Capture the cell that displays the provided text and extract its (x, y) central coordinate. 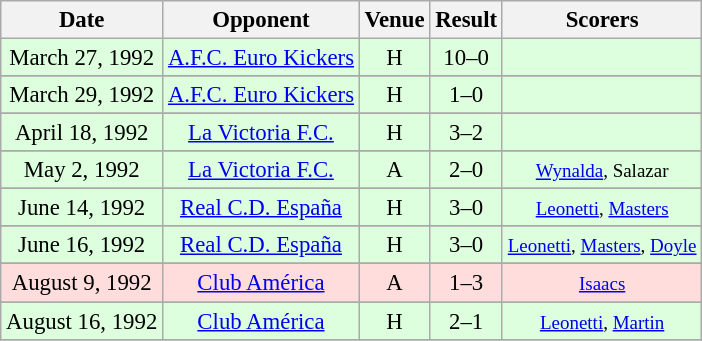
Opponent (262, 20)
Scorers (602, 20)
Isaacs (602, 283)
2–1 (466, 321)
10–0 (466, 58)
June 14, 1992 (82, 208)
Venue (394, 20)
June 16, 1992 (82, 245)
May 2, 1992 (82, 170)
August 16, 1992 (82, 321)
1–0 (466, 95)
Leonetti, Masters (602, 208)
1–3 (466, 283)
March 27, 1992 (82, 58)
August 9, 1992 (82, 283)
Leonetti, Martin (602, 321)
3–2 (466, 133)
Date (82, 20)
Result (466, 20)
April 18, 1992 (82, 133)
Wynalda, Salazar (602, 170)
2–0 (466, 170)
March 29, 1992 (82, 95)
Leonetti, Masters, Doyle (602, 245)
